Extract the [X, Y] coordinate from the center of the cell holding the provided text.  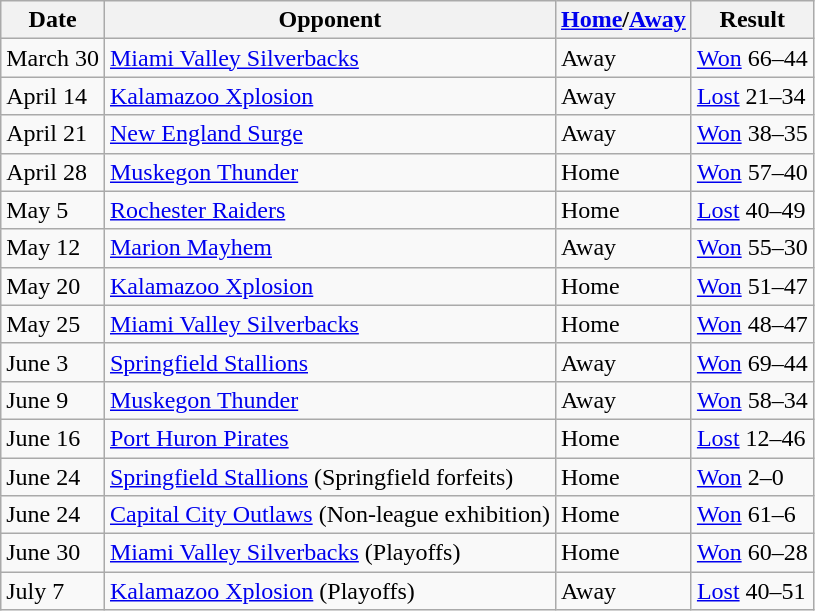
Won 51–47 [752, 286]
Opponent [330, 20]
Won 48–47 [752, 324]
Capital City Outlaws (Non-league exhibition) [330, 515]
Lost 40–49 [752, 210]
Home/Away [623, 20]
May 20 [53, 286]
May 12 [53, 248]
June 16 [53, 438]
May 5 [53, 210]
June 3 [53, 362]
Won 38–35 [752, 134]
Won 60–28 [752, 553]
Won 2–0 [752, 477]
Kalamazoo Xplosion (Playoffs) [330, 591]
May 25 [53, 324]
Won 55–30 [752, 248]
Date [53, 20]
Miami Valley Silverbacks (Playoffs) [330, 553]
Lost 21–34 [752, 96]
Rochester Raiders [330, 210]
Won 66–44 [752, 58]
March 30 [53, 58]
Won 58–34 [752, 400]
Springfield Stallions (Springfield forfeits) [330, 477]
April 28 [53, 172]
April 21 [53, 134]
Port Huron Pirates [330, 438]
Lost 12–46 [752, 438]
June 9 [53, 400]
Lost 40–51 [752, 591]
June 30 [53, 553]
Won 57–40 [752, 172]
New England Surge [330, 134]
Won 69–44 [752, 362]
Marion Mayhem [330, 248]
April 14 [53, 96]
Won 61–6 [752, 515]
July 7 [53, 591]
Result [752, 20]
Springfield Stallions [330, 362]
